Return the (x, y) coordinate for the center point of the cell that contains the specified text.  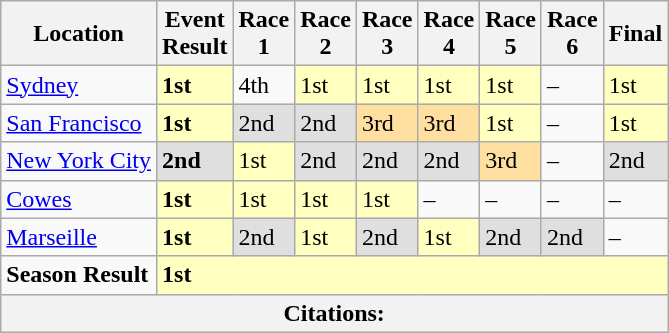
Race4 (449, 34)
Race5 (511, 34)
Race1 (264, 34)
Sydney (79, 85)
4th (264, 85)
EventResult (195, 34)
Race2 (326, 34)
Final (635, 34)
Race3 (387, 34)
Race6 (572, 34)
Location (79, 34)
San Francisco (79, 123)
Marseille (79, 237)
Season Result (79, 275)
Cowes (79, 199)
New York City (79, 161)
Citations: (334, 313)
